Return (X, Y) of the center of cell containing provided text 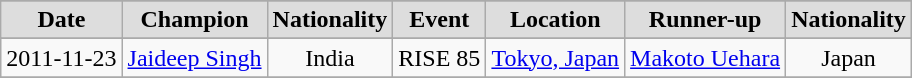
Location (556, 20)
Champion (194, 20)
India (330, 58)
Tokyo, Japan (556, 58)
Makoto Uehara (706, 58)
Event (440, 20)
2011-11-23 (62, 58)
Japan (849, 58)
RISE 85 (440, 58)
Runner-up (706, 20)
Date (62, 20)
Jaideep Singh (194, 58)
